Pinpoint the cell where the given text exists, returning its (X, Y) midpoint coordinate. 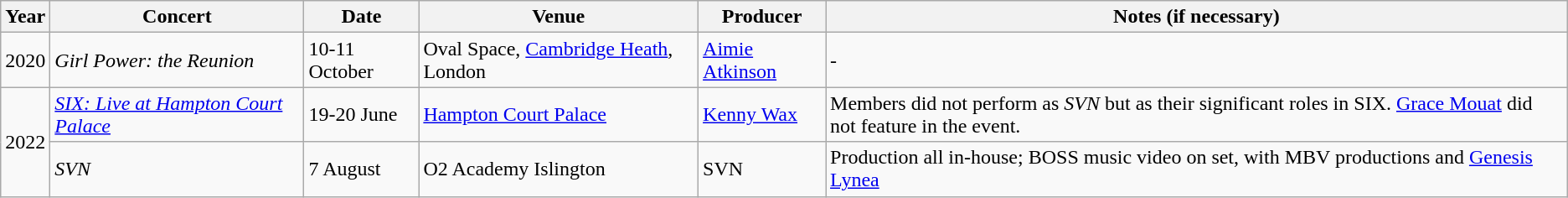
Notes (if necessary) (1197, 17)
Production all in-house; BOSS music video on set, with MBV productions and Genesis Lynea (1197, 169)
2020 (25, 60)
10-11 October (362, 60)
7 August (362, 169)
SIX: Live at Hampton Court Palace (178, 114)
2022 (25, 142)
Year (25, 17)
Aimie Atkinson (762, 60)
Producer (762, 17)
Kenny Wax (762, 114)
Oval Space, Cambridge Heath, London (559, 60)
O2 Academy Islington (559, 169)
Venue (559, 17)
Date (362, 17)
19-20 June (362, 114)
Girl Power: the Reunion (178, 60)
- (1197, 60)
Hampton Court Palace (559, 114)
Members did not perform as SVN but as their significant roles in SIX. Grace Mouat did not feature in the event. (1197, 114)
Concert (178, 17)
